Output the (x, y) coordinate of the center of the cell containing the given text.  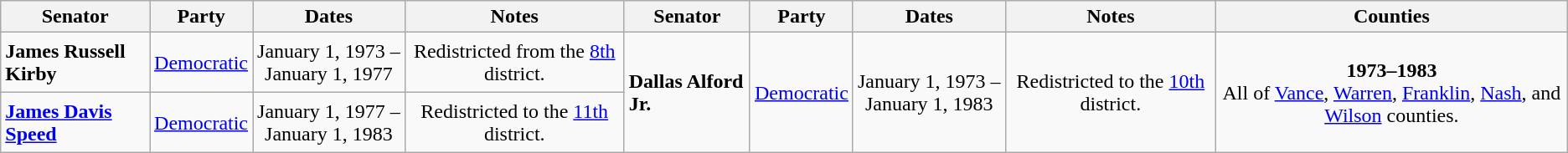
James Russell Kirby (75, 63)
Dallas Alford Jr. (687, 93)
1973–1983 All of Vance, Warren, Franklin, Nash, and Wilson counties. (1392, 93)
January 1, 1973 – January 1, 1983 (929, 93)
Counties (1392, 17)
Redistricted from the 8th district. (514, 63)
Redistricted to the 10th district. (1111, 93)
January 1, 1973 – January 1, 1977 (329, 63)
Redistricted to the 11th district. (514, 123)
James Davis Speed (75, 123)
January 1, 1977 – January 1, 1983 (329, 123)
